Locate the cell with the specified text and output its (X, Y) center coordinate. 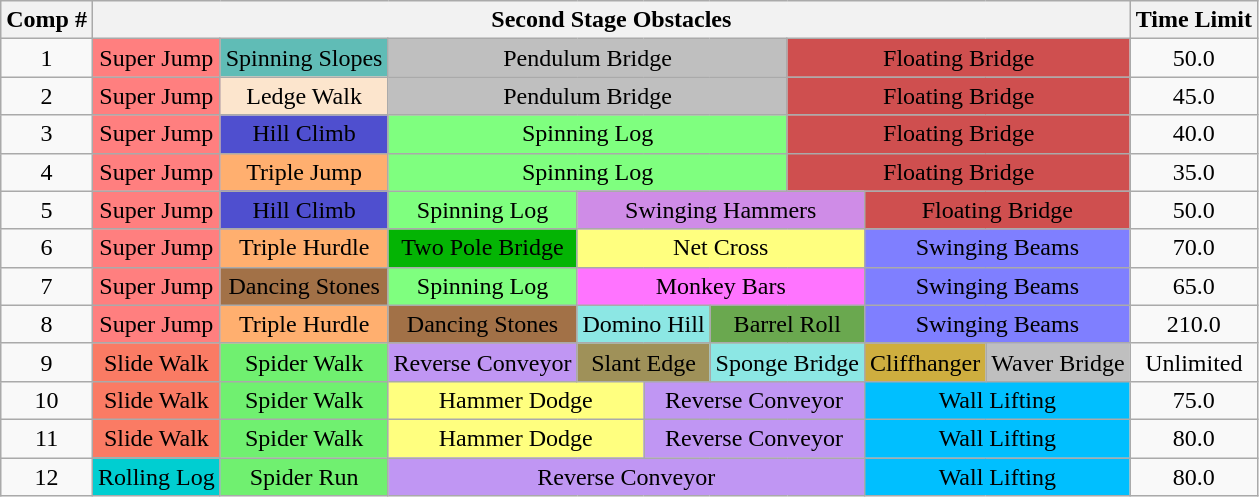
1 (47, 58)
Spider Run (304, 477)
10 (47, 400)
Time Limit (1194, 20)
35.0 (1194, 172)
Comp # (47, 20)
Rolling Log (156, 477)
Barrel Roll (787, 324)
Monkey Bars (720, 286)
65.0 (1194, 286)
3 (47, 134)
75.0 (1194, 400)
Two Pole Bridge (482, 248)
9 (47, 362)
40.0 (1194, 134)
5 (47, 210)
45.0 (1194, 96)
Domino Hill (644, 324)
Net Cross (720, 248)
Swinging Hammers (720, 210)
Sponge Bridge (787, 362)
Triple Jump (304, 172)
7 (47, 286)
11 (47, 438)
Cliffhanger (924, 362)
210.0 (1194, 324)
Ledge Walk (304, 96)
Slant Edge (644, 362)
Unlimited (1194, 362)
Spinning Slopes (304, 58)
Second Stage Obstacles (611, 20)
8 (47, 324)
4 (47, 172)
70.0 (1194, 248)
12 (47, 477)
6 (47, 248)
2 (47, 96)
Waver Bridge (1058, 362)
